From the cell containing the given text, extract its center point as (x, y) coordinate. 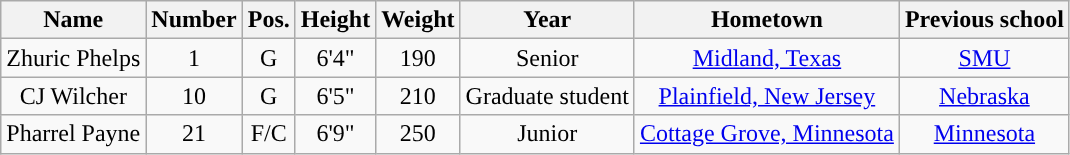
Name (74, 20)
CJ Wilcher (74, 96)
6'5" (335, 96)
Hometown (766, 20)
Graduate student (547, 96)
Pos. (268, 20)
Midland, Texas (766, 58)
210 (418, 96)
Number (194, 20)
Cottage Grove, Minnesota (766, 134)
F/C (268, 134)
190 (418, 58)
Zhuric Phelps (74, 58)
6'4" (335, 58)
1 (194, 58)
Plainfield, New Jersey (766, 96)
10 (194, 96)
Minnesota (984, 134)
21 (194, 134)
Nebraska (984, 96)
6'9" (335, 134)
250 (418, 134)
Height (335, 20)
Weight (418, 20)
Year (547, 20)
Senior (547, 58)
Pharrel Payne (74, 134)
Junior (547, 134)
Previous school (984, 20)
SMU (984, 58)
